Capture the cell that displays the provided text and extract its (X, Y) central coordinate. 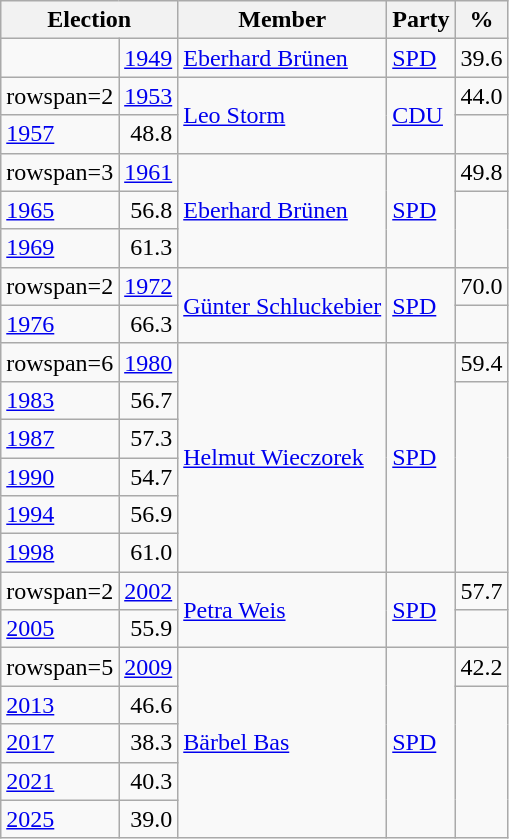
2002 (148, 591)
61.0 (148, 553)
1998 (60, 553)
Bärbel Bas (282, 743)
38.3 (148, 743)
rowspan=6 (60, 362)
1961 (148, 172)
Günter Schluckebier (282, 305)
1980 (148, 362)
1983 (60, 400)
2013 (60, 705)
59.4 (482, 362)
57.3 (148, 438)
40.3 (148, 781)
2009 (148, 667)
1994 (60, 515)
rowspan=5 (60, 667)
2005 (60, 629)
66.3 (148, 324)
1953 (148, 96)
54.7 (148, 477)
Member (282, 20)
42.2 (482, 667)
57.7 (482, 591)
2017 (60, 743)
1976 (60, 324)
39.0 (148, 819)
56.8 (148, 210)
2025 (60, 819)
2021 (60, 781)
61.3 (148, 248)
% (482, 20)
70.0 (482, 286)
1957 (60, 134)
1949 (148, 58)
46.6 (148, 705)
1969 (60, 248)
56.9 (148, 515)
CDU (421, 115)
39.6 (482, 58)
rowspan=3 (60, 172)
1987 (60, 438)
1972 (148, 286)
55.9 (148, 629)
1965 (60, 210)
56.7 (148, 400)
Leo Storm (282, 115)
49.8 (482, 172)
Petra Weis (282, 610)
48.8 (148, 134)
Party (421, 20)
44.0 (482, 96)
1990 (60, 477)
Election (90, 20)
Helmut Wieczorek (282, 457)
